Return the (x, y) coordinate for the center point of the cell that contains the specified text.  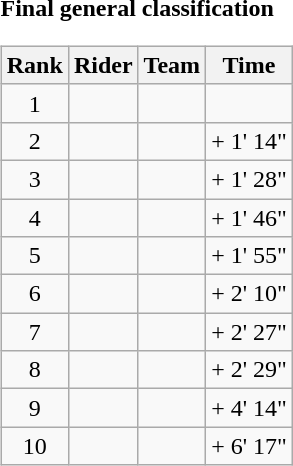
+ 4' 14" (250, 408)
3 (34, 179)
8 (34, 370)
Rank (34, 65)
5 (34, 256)
Rider (103, 65)
+ 1' 46" (250, 217)
7 (34, 332)
Time (250, 65)
+ 6' 17" (250, 446)
+ 2' 10" (250, 294)
2 (34, 141)
4 (34, 217)
9 (34, 408)
1 (34, 103)
10 (34, 446)
+ 1' 55" (250, 256)
Team (172, 65)
+ 2' 27" (250, 332)
+ 1' 28" (250, 179)
+ 2' 29" (250, 370)
+ 1' 14" (250, 141)
6 (34, 294)
